Scan for the cell matching the given text and deliver its [x, y] coordinate at center. 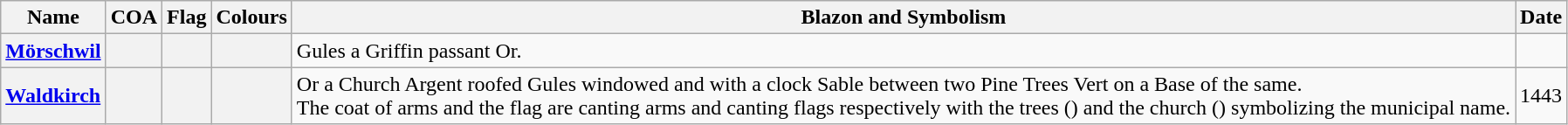
Blazon and Symbolism [903, 17]
1443 [1542, 96]
Date [1542, 17]
COA [134, 17]
Waldkirch [53, 96]
Mörschwil [53, 51]
Colours [251, 17]
Name [53, 17]
Flag [187, 17]
Gules a Griffin passant Or. [903, 51]
